Output the (X, Y) coordinate of the center of the cell containing the given text.  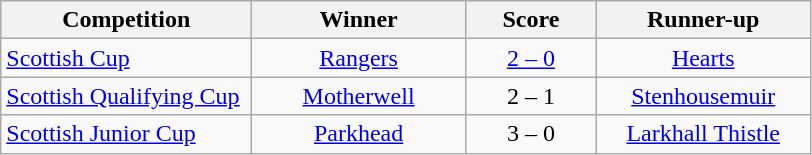
2 – 1 (530, 96)
2 – 0 (530, 58)
Scottish Qualifying Cup (126, 96)
Scottish Cup (126, 58)
Motherwell (359, 96)
3 – 0 (530, 134)
Competition (126, 20)
Stenhousemuir (703, 96)
Scottish Junior Cup (126, 134)
Score (530, 20)
Parkhead (359, 134)
Rangers (359, 58)
Runner-up (703, 20)
Larkhall Thistle (703, 134)
Winner (359, 20)
Hearts (703, 58)
